From the cell containing the given text, extract its center point as [X, Y] coordinate. 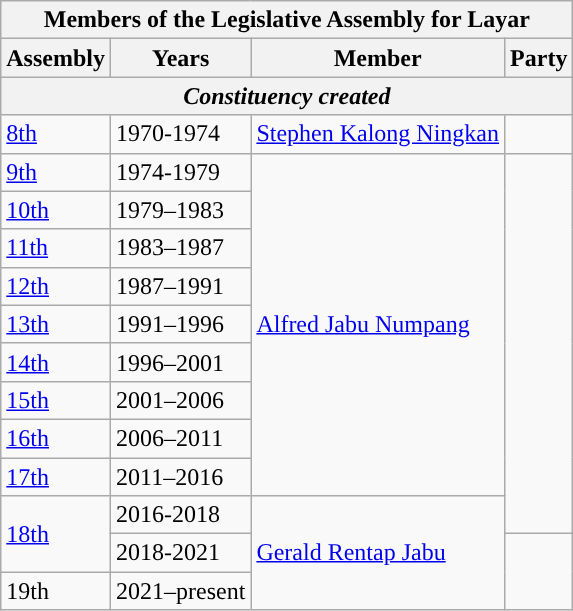
1996–2001 [180, 362]
Party [539, 58]
1979–1983 [180, 210]
15th [56, 400]
Years [180, 58]
10th [56, 210]
17th [56, 477]
2001–2006 [180, 400]
13th [56, 324]
16th [56, 438]
14th [56, 362]
2016-2018 [180, 515]
Members of the Legislative Assembly for Layar [287, 20]
8th [56, 134]
19th [56, 591]
2006–2011 [180, 438]
Constituency created [287, 96]
2018-2021 [180, 553]
9th [56, 172]
1991–1996 [180, 324]
1983–1987 [180, 248]
18th [56, 534]
Alfred Jabu Numpang [378, 324]
Assembly [56, 58]
Gerald Rentap Jabu [378, 553]
1987–1991 [180, 286]
2021–present [180, 591]
11th [56, 248]
1974-1979 [180, 172]
Member [378, 58]
2011–2016 [180, 477]
12th [56, 286]
Stephen Kalong Ningkan [378, 134]
1970-1974 [180, 134]
